Pinpoint the cell where the given text exists, returning its [X, Y] midpoint coordinate. 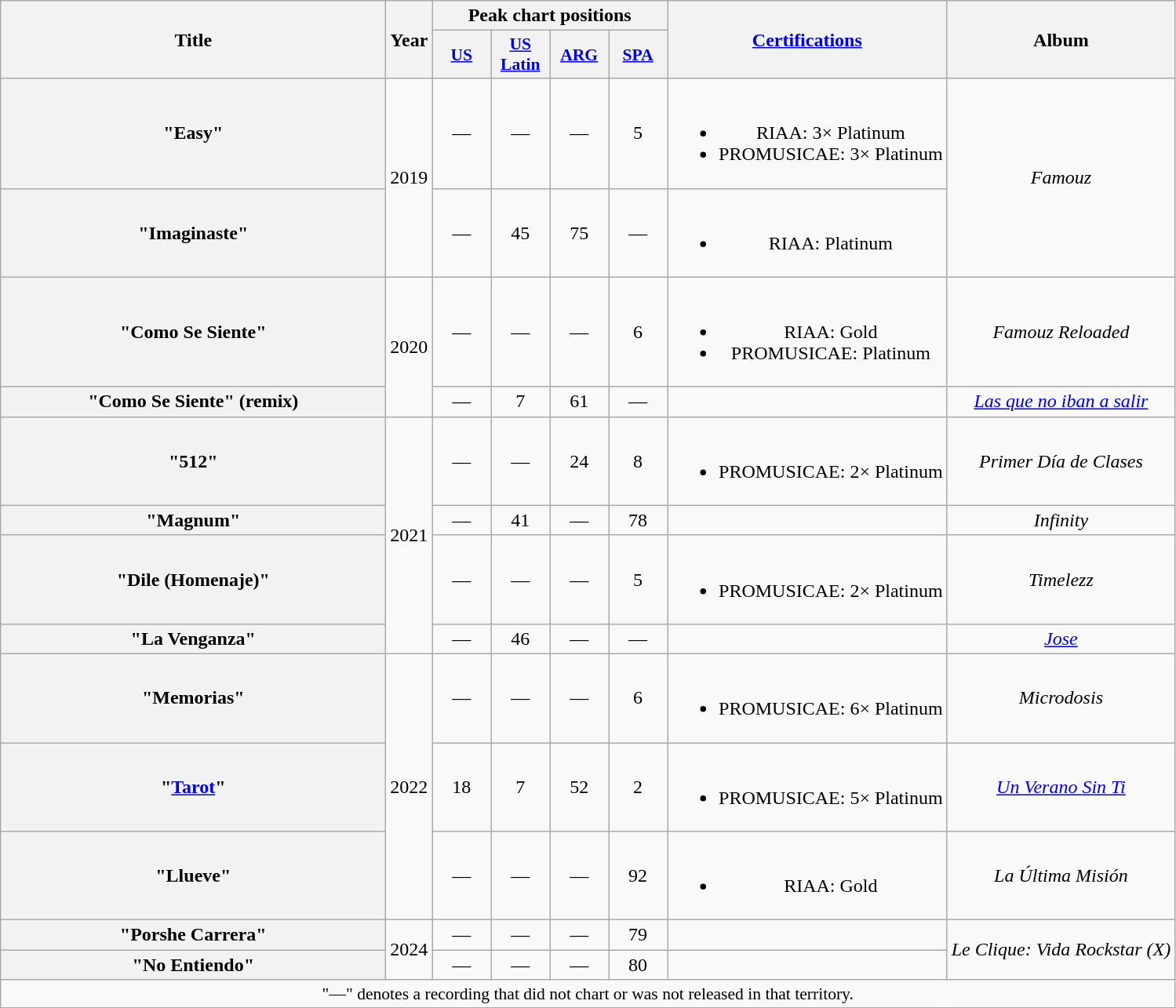
2022 [410, 786]
"Memorias" [193, 698]
2019 [410, 177]
PROMUSICAE: 6× Platinum [806, 698]
24 [579, 461]
Le Clique: Vida Rockstar (X) [1061, 950]
USLatin [521, 55]
ARG [579, 55]
75 [579, 232]
Microdosis [1061, 698]
RIAA: Gold PROMUSICAE: Platinum [806, 332]
"Dile (Homenaje)" [193, 579]
61 [579, 402]
"La Venganza" [193, 639]
RIAA: 3× Platinum PROMUSICAE: 3× Platinum [806, 133]
Primer Día de Clases [1061, 461]
Certifications [806, 39]
RIAA: Platinum [806, 232]
45 [521, 232]
La Última Misión [1061, 875]
2021 [410, 535]
Album [1061, 39]
"No Entiendo" [193, 965]
Infinity [1061, 520]
2020 [410, 347]
Las que no iban a salir [1061, 402]
Timelezz [1061, 579]
8 [639, 461]
SPA [639, 55]
Famouz Reloaded [1061, 332]
PROMUSICAE: 5× Platinum [806, 786]
2 [639, 786]
46 [521, 639]
Jose [1061, 639]
"Como Se Siente" (remix) [193, 402]
Famouz [1061, 177]
Title [193, 39]
"Llueve" [193, 875]
Un Verano Sin Ti [1061, 786]
78 [639, 520]
"512" [193, 461]
RIAA: Gold [806, 875]
"Porshe Carrera" [193, 935]
2024 [410, 950]
79 [639, 935]
"Como Se Siente" [193, 332]
18 [461, 786]
80 [639, 965]
92 [639, 875]
41 [521, 520]
"Magnum" [193, 520]
Peak chart positions [550, 16]
52 [579, 786]
US [461, 55]
Year [410, 39]
"Tarot" [193, 786]
"—" denotes a recording that did not chart or was not released in that territory. [588, 994]
"Easy" [193, 133]
"Imaginaste" [193, 232]
